Return the [X, Y] coordinate for the center point of the cell that contains the specified text.  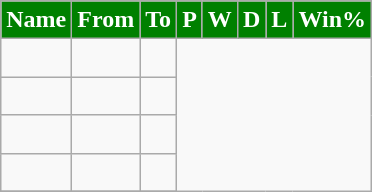
W [220, 20]
From [106, 20]
D [251, 20]
To [158, 20]
Win% [332, 20]
P [190, 20]
L [280, 20]
Name [36, 20]
